Output the (X, Y) coordinate of the center of the cell containing the given text.  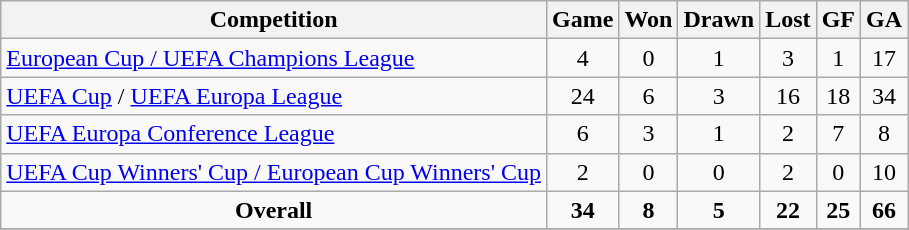
25 (838, 210)
Won (648, 20)
Game (583, 20)
18 (838, 96)
GF (838, 20)
European Cup / UEFA Champions League (274, 58)
4 (583, 58)
Overall (274, 210)
24 (583, 96)
5 (719, 210)
7 (838, 134)
UEFA Cup Winners' Cup / European Cup Winners' Cup (274, 172)
UEFA Cup / UEFA Europa League (274, 96)
Lost (788, 20)
17 (884, 58)
GA (884, 20)
10 (884, 172)
66 (884, 210)
Competition (274, 20)
Drawn (719, 20)
16 (788, 96)
22 (788, 210)
UEFA Europa Conference League (274, 134)
